Scan for the cell matching the given text and deliver its [X, Y] coordinate at center. 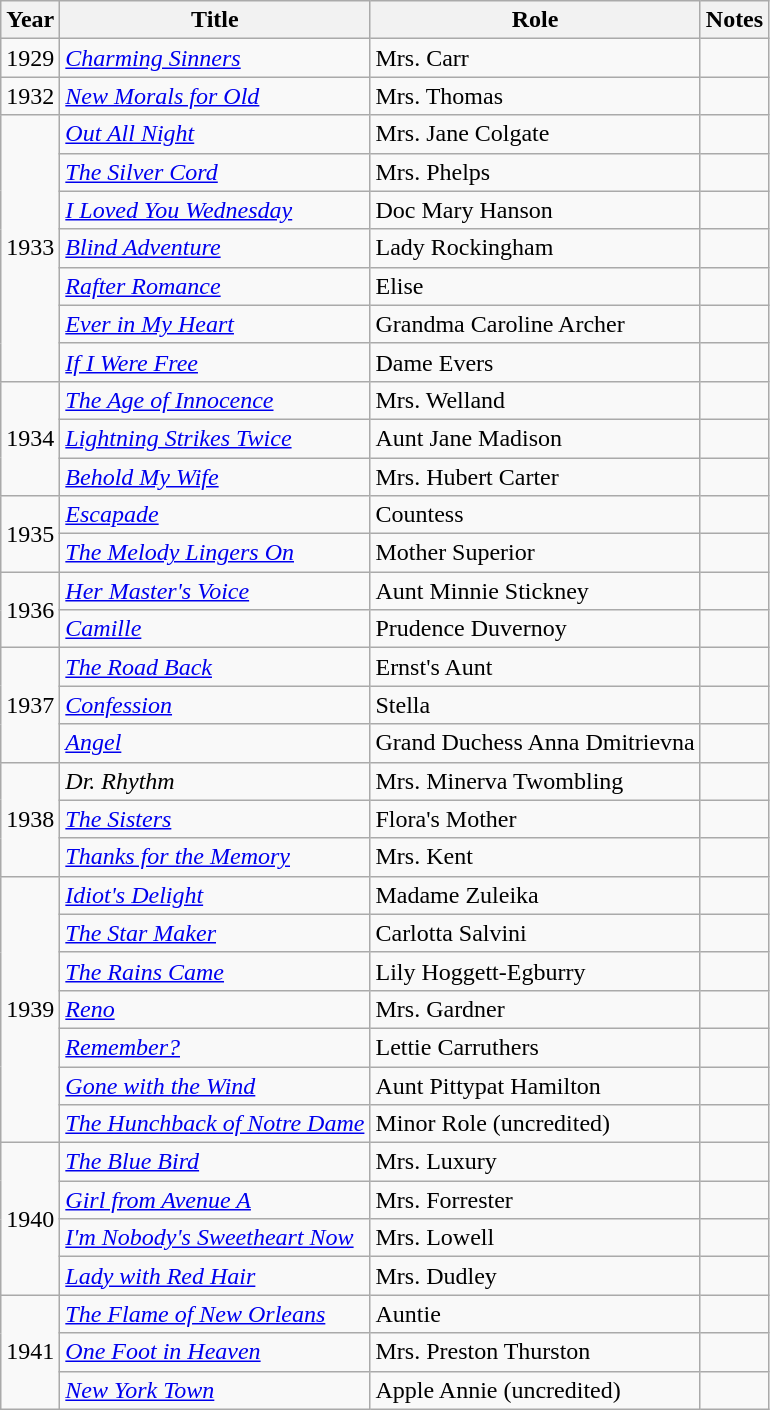
I'm Nobody's Sweetheart Now [215, 1238]
The Melody Lingers On [215, 553]
Title [215, 20]
Auntie [535, 1314]
The Age of Innocence [215, 400]
Mrs. Forrester [535, 1200]
Doc Mary Hanson [535, 210]
Countess [535, 515]
1929 [30, 58]
The Road Back [215, 667]
Confession [215, 705]
Apple Annie (uncredited) [535, 1390]
New York Town [215, 1390]
Notes [734, 20]
Mrs. Welland [535, 400]
Lightning Strikes Twice [215, 438]
The Flame of New Orleans [215, 1314]
Mrs. Jane Colgate [535, 134]
Her Master's Voice [215, 591]
1933 [30, 248]
1940 [30, 1219]
One Foot in Heaven [215, 1352]
Rafter Romance [215, 286]
Mother Superior [535, 553]
Blind Adventure [215, 248]
The Silver Cord [215, 172]
Aunt Pittypat Hamilton [535, 1085]
The Star Maker [215, 933]
Camille [215, 629]
Thanks for the Memory [215, 857]
Minor Role (uncredited) [535, 1124]
Mrs. Preston Thurston [535, 1352]
The Rains Came [215, 971]
Dr. Rhythm [215, 781]
Carlotta Salvini [535, 933]
If I Were Free [215, 362]
New Morals for Old [215, 96]
Grandma Caroline Archer [535, 324]
Escapade [215, 515]
Mrs. Dudley [535, 1276]
Flora's Mother [535, 819]
Year [30, 20]
Ever in My Heart [215, 324]
Aunt Jane Madison [535, 438]
Grand Duchess Anna Dmitrievna [535, 743]
Mrs. Hubert Carter [535, 477]
Mrs. Minerva Twombling [535, 781]
1939 [30, 1009]
The Sisters [215, 819]
1937 [30, 705]
Dame Evers [535, 362]
Gone with the Wind [215, 1085]
Stella [535, 705]
Prudence Duvernoy [535, 629]
Angel [215, 743]
Mrs. Lowell [535, 1238]
Remember? [215, 1047]
1938 [30, 819]
Lady Rockingham [535, 248]
Mrs. Luxury [535, 1162]
Lettie Carruthers [535, 1047]
Charming Sinners [215, 58]
Lily Hoggett-Egburry [535, 971]
Out All Night [215, 134]
1941 [30, 1352]
Mrs. Carr [535, 58]
Madame Zuleika [535, 895]
Lady with Red Hair [215, 1276]
1935 [30, 534]
Aunt Minnie Stickney [535, 591]
1936 [30, 610]
The Blue Bird [215, 1162]
Girl from Avenue A [215, 1200]
Behold My Wife [215, 477]
Mrs. Gardner [535, 1009]
Mrs. Phelps [535, 172]
The Hunchback of Notre Dame [215, 1124]
Mrs. Thomas [535, 96]
Ernst's Aunt [535, 667]
I Loved You Wednesday [215, 210]
Idiot's Delight [215, 895]
Role [535, 20]
1932 [30, 96]
Elise [535, 286]
Reno [215, 1009]
1934 [30, 438]
Mrs. Kent [535, 857]
